Detect which cell encompasses the target text, then output its (x, y) center coordinate. 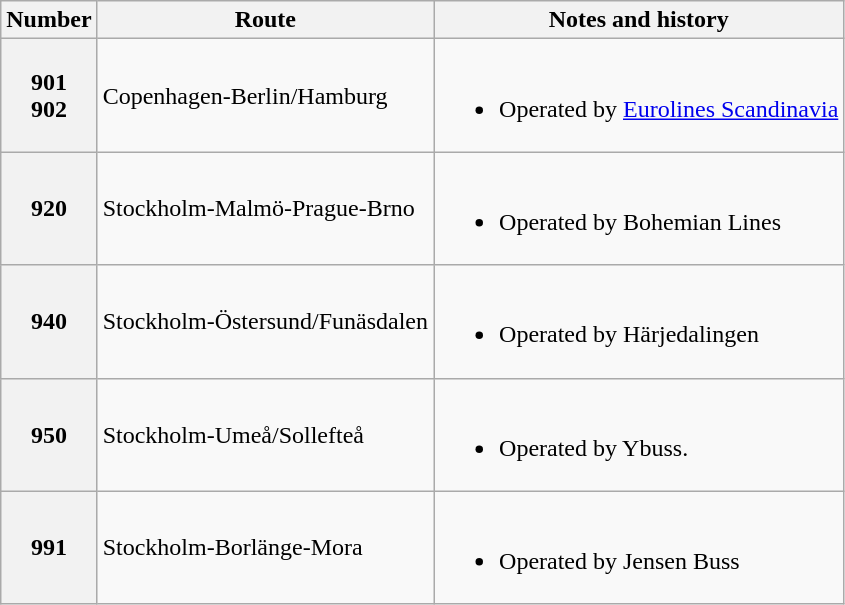
Stockholm-Malmö-Prague-Brno (265, 208)
Route (265, 20)
920 (49, 208)
950 (49, 434)
Stockholm-Östersund/Funäsdalen (265, 322)
940 (49, 322)
Stockholm-Borlänge-Mora (265, 548)
Operated by Eurolines Scandinavia (639, 96)
Number (49, 20)
Stockholm-Umeå/Sollefteå (265, 434)
Operated by Bohemian Lines (639, 208)
Operated by Jensen Buss (639, 548)
901902 (49, 96)
991 (49, 548)
Operated by Ybuss. (639, 434)
Notes and history (639, 20)
Copenhagen-Berlin/Hamburg (265, 96)
Operated by Härjedalingen (639, 322)
